Scan for the cell matching the given text and deliver its [X, Y] coordinate at center. 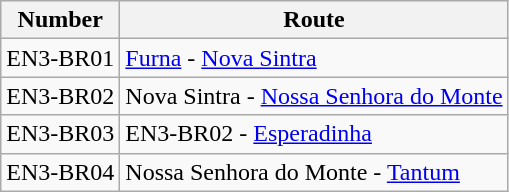
Furna - Nova Sintra [314, 58]
EN3-BR04 [60, 172]
Nova Sintra - Nossa Senhora do Monte [314, 96]
EN3-BR03 [60, 134]
EN3-BR02 [60, 96]
Number [60, 20]
Route [314, 20]
EN3-BR02 - Esperadinha [314, 134]
Nossa Senhora do Monte - Tantum [314, 172]
EN3-BR01 [60, 58]
